Capture the cell that displays the provided text and extract its [x, y] central coordinate. 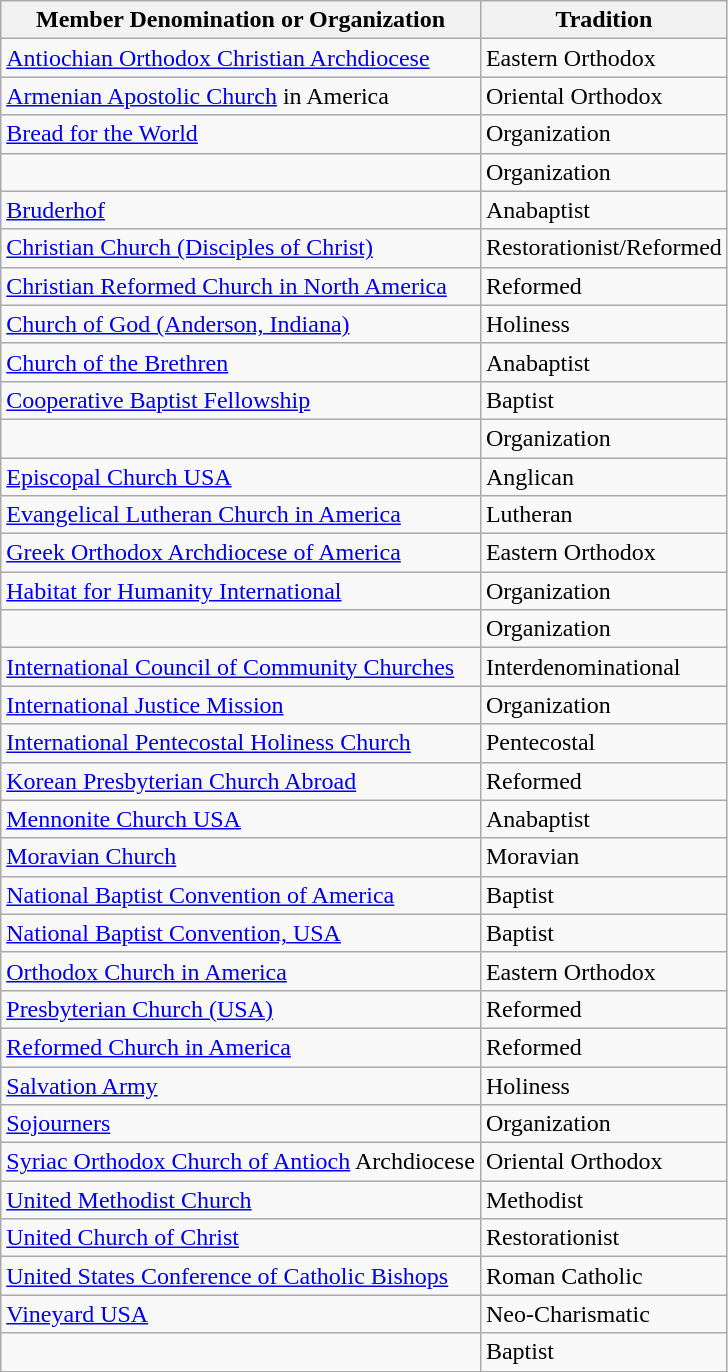
Restorationist/Reformed [604, 248]
Anglican [604, 477]
Bruderhof [241, 210]
Habitat for Humanity International [241, 591]
Restorationist [604, 1238]
National Baptist Convention, USA [241, 933]
Syriac Orthodox Church of Antioch Archdiocese [241, 1162]
United Methodist Church [241, 1200]
Sojourners [241, 1124]
United Church of Christ [241, 1238]
International Pentecostal Holiness Church [241, 743]
Greek Orthodox Archdiocese of America [241, 553]
Interdenominational [604, 667]
Cooperative Baptist Fellowship [241, 400]
Church of God (Anderson, Indiana) [241, 324]
Tradition [604, 20]
International Justice Mission [241, 705]
Orthodox Church in America [241, 971]
Methodist [604, 1200]
Church of the Brethren [241, 362]
International Council of Community Churches [241, 667]
Lutheran [604, 515]
Neo-Charismatic [604, 1314]
Bread for the World [241, 134]
Evangelical Lutheran Church in America [241, 515]
Vineyard USA [241, 1314]
Christian Reformed Church in North America [241, 286]
Korean Presbyterian Church Abroad [241, 781]
National Baptist Convention of America [241, 895]
Presbyterian Church (USA) [241, 1009]
Mennonite Church USA [241, 819]
Moravian [604, 857]
Episcopal Church USA [241, 477]
Pentecostal [604, 743]
United States Conference of Catholic Bishops [241, 1276]
Moravian Church [241, 857]
Armenian Apostolic Church in America [241, 96]
Antiochian Orthodox Christian Archdiocese [241, 58]
Salvation Army [241, 1085]
Member Denomination or Organization [241, 20]
Christian Church (Disciples of Christ) [241, 248]
Reformed Church in America [241, 1047]
Roman Catholic [604, 1276]
